Provide the (X, Y) coordinate of the cell's center where the given text is located.  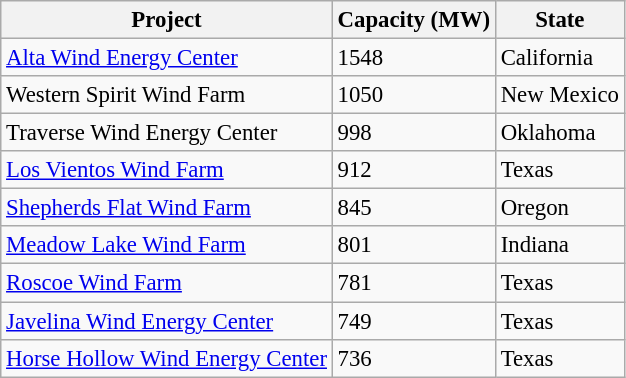
781 (414, 283)
845 (414, 208)
Shepherds Flat Wind Farm (167, 208)
749 (414, 321)
736 (414, 358)
Los Vientos Wind Farm (167, 170)
Oregon (560, 208)
Project (167, 20)
State (560, 20)
Meadow Lake Wind Farm (167, 245)
Roscoe Wind Farm (167, 283)
998 (414, 133)
1050 (414, 95)
Alta Wind Energy Center (167, 58)
912 (414, 170)
Indiana (560, 245)
1548 (414, 58)
Javelina Wind Energy Center (167, 321)
Oklahoma (560, 133)
Horse Hollow Wind Energy Center (167, 358)
801 (414, 245)
Capacity (MW) (414, 20)
New Mexico (560, 95)
Western Spirit Wind Farm (167, 95)
California (560, 58)
Traverse Wind Energy Center (167, 133)
